Return [X, Y] of the center of cell containing provided text 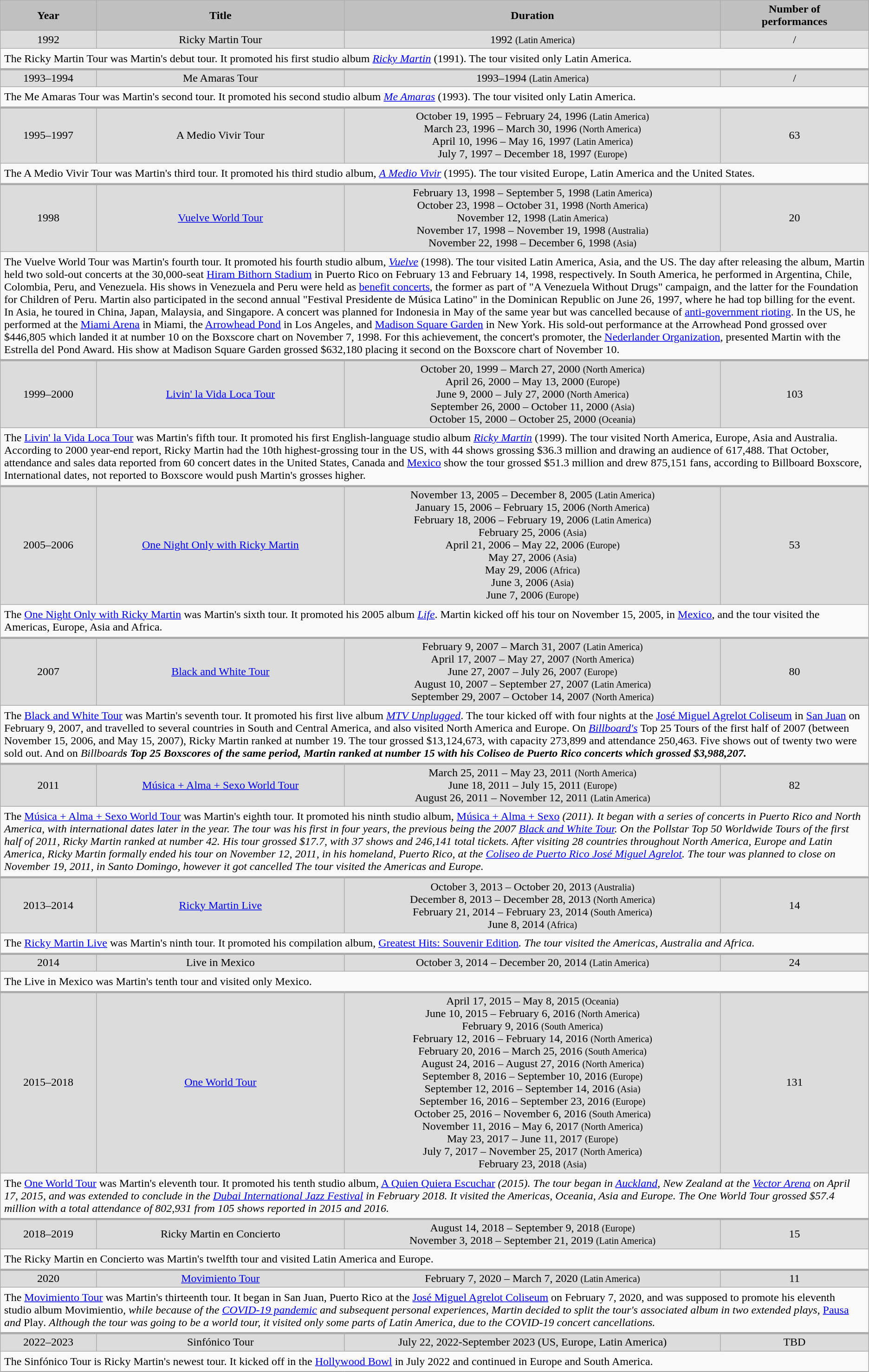
2014 [48, 962]
14 [795, 905]
Live in Mexico [220, 962]
2007 [48, 671]
24 [795, 962]
2013–2014 [48, 905]
103 [795, 394]
Number ofperformances [795, 16]
1995–1997 [48, 135]
Duration [532, 16]
Title [220, 16]
The Me Amaras Tour was Martin's second tour. It promoted his second studio album Me Amaras (1993). The tour visited only Latin America. [434, 97]
1998 [48, 218]
TBD [795, 1342]
The Ricky Martin en Concierto was Martin's twelfth tour and visited Latin America and Europe. [434, 1259]
1993–1994 [48, 78]
2011 [48, 785]
11 [795, 1279]
53 [795, 545]
82 [795, 785]
March 25, 2011 – May 23, 2011 (North America)June 18, 2011 – July 15, 2011 (Europe)August 26, 2011 – November 12, 2011 (Latin America) [532, 785]
Ricky Martin Tour [220, 39]
Vuelve World Tour [220, 218]
2018–2019 [48, 1233]
July 22, 2022-September 2023 (US, Europe, Latin America) [532, 1342]
2020 [48, 1279]
131 [795, 1082]
Ricky Martin Live [220, 905]
Ricky Martin en Concierto [220, 1233]
The Ricky Martin Tour was Martin's debut tour. It promoted his first studio album Ricky Martin (1991). The tour visited only Latin America. [434, 58]
Me Amaras Tour [220, 78]
1992 [48, 39]
2022–2023 [48, 1342]
15 [795, 1233]
The Live in Mexico was Martin's tenth tour and visited only Mexico. [434, 982]
August 14, 2018 – September 9, 2018 (Europe)November 3, 2018 – September 21, 2019 (Latin America) [532, 1233]
The Sinfónico Tour is Ricky Martin's newest tour. It kicked off in the Hollywood Bowl in July 2022 and continued in Europe and South America. [434, 1361]
1999–2000 [48, 394]
63 [795, 135]
2005–2006 [48, 545]
Year [48, 16]
October 3, 2014 – December 20, 2014 (Latin America) [532, 962]
Livin' la Vida Loca Tour [220, 394]
One World Tour [220, 1082]
One Night Only with Ricky Martin [220, 545]
Música + Alma + Sexo World Tour [220, 785]
80 [795, 671]
Sinfónico Tour [220, 1342]
February 7, 2020 – March 7, 2020 (Latin America) [532, 1279]
20 [795, 218]
Movimiento Tour [220, 1279]
Black and White Tour [220, 671]
2015–2018 [48, 1082]
1992 (Latin America) [532, 39]
1993–1994 (Latin America) [532, 78]
A Medio Vivir Tour [220, 135]
